Pinpoint the cell where the given text exists, returning its (X, Y) midpoint coordinate. 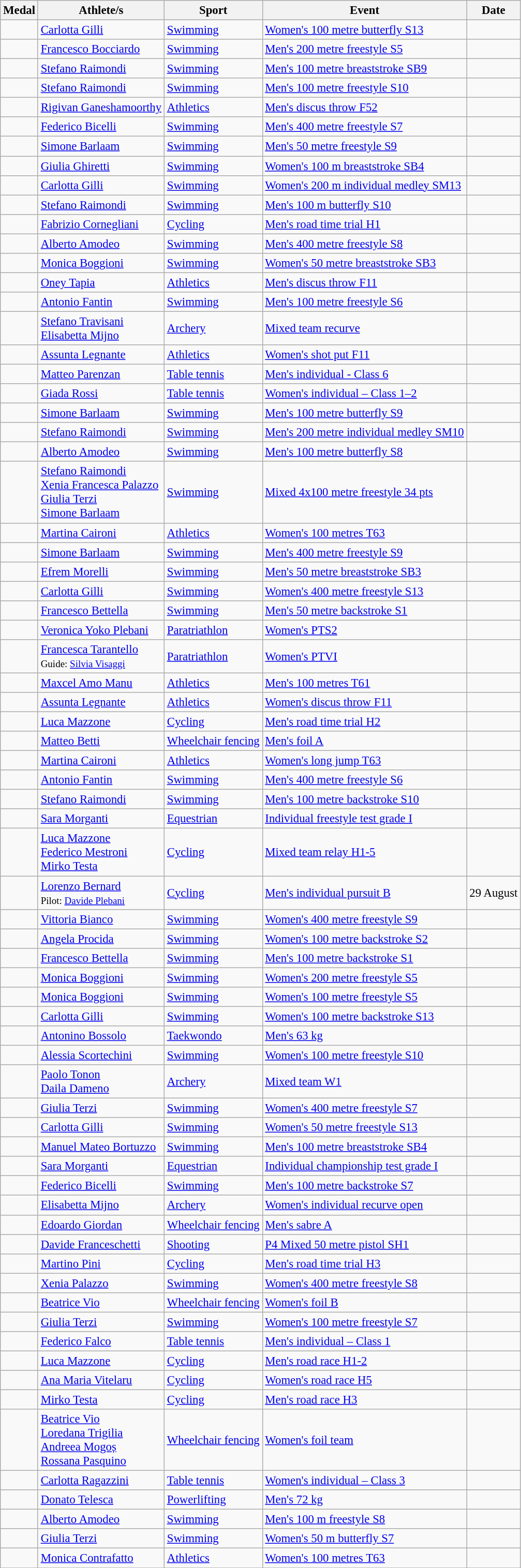
Antonino Bossolo (101, 1036)
29 August (494, 893)
Medal (20, 10)
Men's road race H1-2 (364, 1361)
Men's 100 metre backstroke S7 (364, 1186)
Francesco Bocciardo (101, 49)
Women's PTVI (364, 657)
Taekwondo (213, 1036)
Men's 100 metre butterfly S8 (364, 452)
Men's 100 metre backstroke S10 (364, 800)
Rigivan Ganeshamoorthy (101, 108)
Mixed 4x100 metre freestyle 34 pts (364, 492)
Men's 100 metre freestyle S10 (364, 88)
Martino Pini (101, 1263)
Francesca TarantelloGuide: Silvia Visaggi (101, 657)
Men's individual - Class 6 (364, 374)
Women's shot put F11 (364, 355)
Women's 200 m individual medley SM13 (364, 185)
Women's individual recurve open (364, 1205)
Women's 100 metre backstroke S2 (364, 939)
Xenia Palazzo (101, 1283)
Donato Telesca (101, 1500)
Matteo Parenzan (101, 374)
Men's 100 m butterfly S10 (364, 205)
Women's road race H5 (364, 1380)
Men's 100 metre breaststroke SB9 (364, 69)
Stefano RaimondiXenia Francesca PalazzoGiulia TerziSimone Barlaam (101, 492)
Men's 100 metre freestyle S6 (364, 302)
Efrem Morelli (101, 571)
Vittoria Bianco (101, 919)
Beatrice VioLoredana TrigiliaAndreea MogoșRossana Pasquino (101, 1440)
Mixed team recurve (364, 328)
Matteo Betti (101, 741)
Men's individual – Class 1 (364, 1341)
Men's road time trial H3 (364, 1263)
Women's long jump T63 (364, 761)
Women's 100 m breaststroke SB4 (364, 166)
Women's 50 metre freestyle S13 (364, 1127)
Women's 50 m butterfly S7 (364, 1539)
Angela Procida (101, 939)
Event (364, 10)
Women's 100 metre freestyle S7 (364, 1322)
Women's foil B (364, 1303)
Men's 100 metre backstroke S1 (364, 958)
Ana Maria Vitelaru (101, 1380)
Men's 50 metre freestyle S9 (364, 146)
Men's 400 metre freestyle S6 (364, 780)
Men's sabre A (364, 1225)
Women's 100 metre backstroke S13 (364, 1016)
Maxcel Amo Manu (101, 683)
Men's road time trial H1 (364, 224)
Federico Falco (101, 1341)
Men's 200 metre individual medley SM10 (364, 432)
Lorenzo BernardPilot: Davide Plebani (101, 893)
Monica Contrafatto (101, 1558)
Shooting (213, 1244)
Edoardo Giordan (101, 1225)
Men's 100 metre breaststroke SB4 (364, 1147)
Women's foil team (364, 1440)
Women's 100 metre freestyle S5 (364, 997)
Women's 50 metre breaststroke SB3 (364, 263)
Women's 100 metre butterfly S13 (364, 30)
Oney Tapia (101, 282)
Sport (213, 10)
Mixed team relay H1-5 (364, 852)
Men's 50 metre backstroke S1 (364, 611)
Mirko Testa (101, 1400)
Women's 100 metre freestyle S10 (364, 1055)
Women's individual – Class 1–2 (364, 394)
Men's 50 metre breaststroke SB3 (364, 571)
Powerlifting (213, 1500)
Carlotta Ragazzini (101, 1481)
Men's individual pursuit B (364, 893)
Men's 100 m freestyle S8 (364, 1519)
Giulia Ghiretti (101, 166)
Paolo TononDaila Dameno (101, 1082)
Men's foil A (364, 741)
Women's 400 metre freestyle S9 (364, 919)
Luca MazzoneFederico MestroniMirko Testa (101, 852)
P4 Mixed 50 metre pistol SH1 (364, 1244)
Mixed team W1 (364, 1082)
Men's discus throw F52 (364, 108)
Fabrizio Cornegliani (101, 224)
Men's 72 kg (364, 1500)
Women's 200 metre freestyle S5 (364, 977)
Men's 400 metre freestyle S8 (364, 244)
Men's 100 metres T61 (364, 683)
Individual freestyle test grade I (364, 819)
Davide Franceschetti (101, 1244)
Women's 400 metre freestyle S8 (364, 1283)
Men's 400 metre freestyle S7 (364, 127)
Men's 200 metre freestyle S5 (364, 49)
Men's 400 metre freestyle S9 (364, 552)
Individual championship test grade I (364, 1166)
Manuel Mateo Bortuzzo (101, 1147)
Men's 63 kg (364, 1036)
Women's discus throw F11 (364, 702)
Giada Rossi (101, 394)
Athlete/s (101, 10)
Veronica Yoko Plebani (101, 630)
Women's 400 metre freestyle S7 (364, 1108)
Women's PTS2 (364, 630)
Men's discus throw F11 (364, 282)
Women's individual – Class 3 (364, 1481)
Alessia Scortechini (101, 1055)
Women's 400 metre freestyle S13 (364, 591)
Men's 100 metre butterfly S9 (364, 413)
Elisabetta Mijno (101, 1205)
Men's road race H3 (364, 1400)
Date (494, 10)
Stefano TravisaniElisabetta Mijno (101, 328)
Beatrice Vio (101, 1303)
Men's road time trial H2 (364, 722)
